Locate the cell with the specified text and output its [x, y] center coordinate. 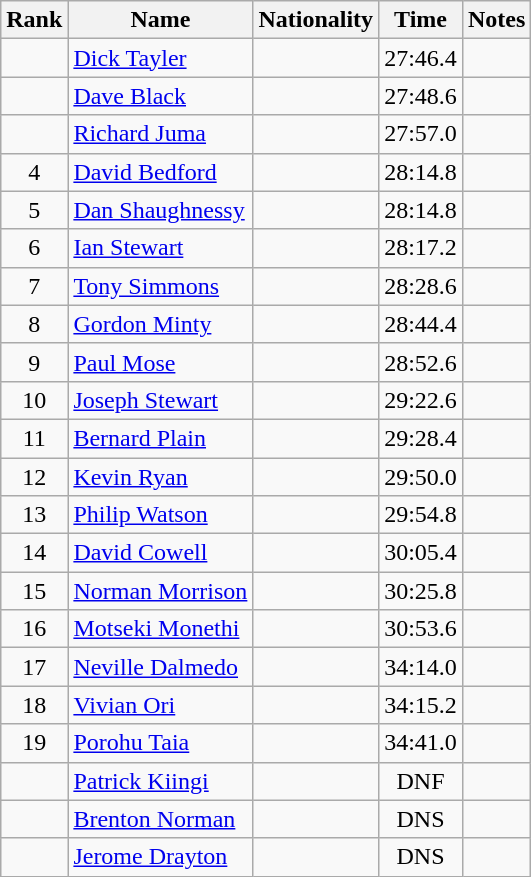
28:52.6 [421, 362]
Kevin Ryan [160, 477]
Dan Shaughnessy [160, 210]
34:41.0 [421, 743]
15 [34, 591]
30:53.6 [421, 629]
Motseki Monethi [160, 629]
29:28.4 [421, 438]
Philip Watson [160, 515]
Patrick Kiingi [160, 781]
17 [34, 667]
Notes [496, 20]
27:48.6 [421, 96]
7 [34, 286]
Brenton Norman [160, 819]
Time [421, 20]
Tony Simmons [160, 286]
10 [34, 400]
29:54.8 [421, 515]
12 [34, 477]
13 [34, 515]
Jerome Drayton [160, 857]
29:50.0 [421, 477]
Rank [34, 20]
Porohu Taia [160, 743]
Dave Black [160, 96]
DNF [421, 781]
30:25.8 [421, 591]
Gordon Minty [160, 324]
5 [34, 210]
David Cowell [160, 553]
Paul Mose [160, 362]
8 [34, 324]
Name [160, 20]
Norman Morrison [160, 591]
4 [34, 172]
27:57.0 [421, 134]
Vivian Ori [160, 705]
Dick Tayler [160, 58]
18 [34, 705]
6 [34, 248]
Joseph Stewart [160, 400]
27:46.4 [421, 58]
34:15.2 [421, 705]
9 [34, 362]
30:05.4 [421, 553]
19 [34, 743]
Neville Dalmedo [160, 667]
11 [34, 438]
34:14.0 [421, 667]
Bernard Plain [160, 438]
29:22.6 [421, 400]
28:44.4 [421, 324]
David Bedford [160, 172]
28:28.6 [421, 286]
14 [34, 553]
Richard Juma [160, 134]
16 [34, 629]
Nationality [316, 20]
Ian Stewart [160, 248]
28:17.2 [421, 248]
